Scan for the cell matching the given text and deliver its [x, y] coordinate at center. 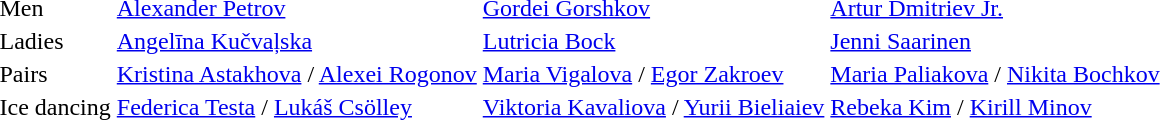
Kristina Astakhova / Alexei Rogonov [296, 74]
Maria Vigalova / Egor Zakroev [654, 74]
Lutricia Bock [654, 41]
Angelīna Kučvaļska [296, 41]
